Detect which cell encompasses the target text, then output its [x, y] center coordinate. 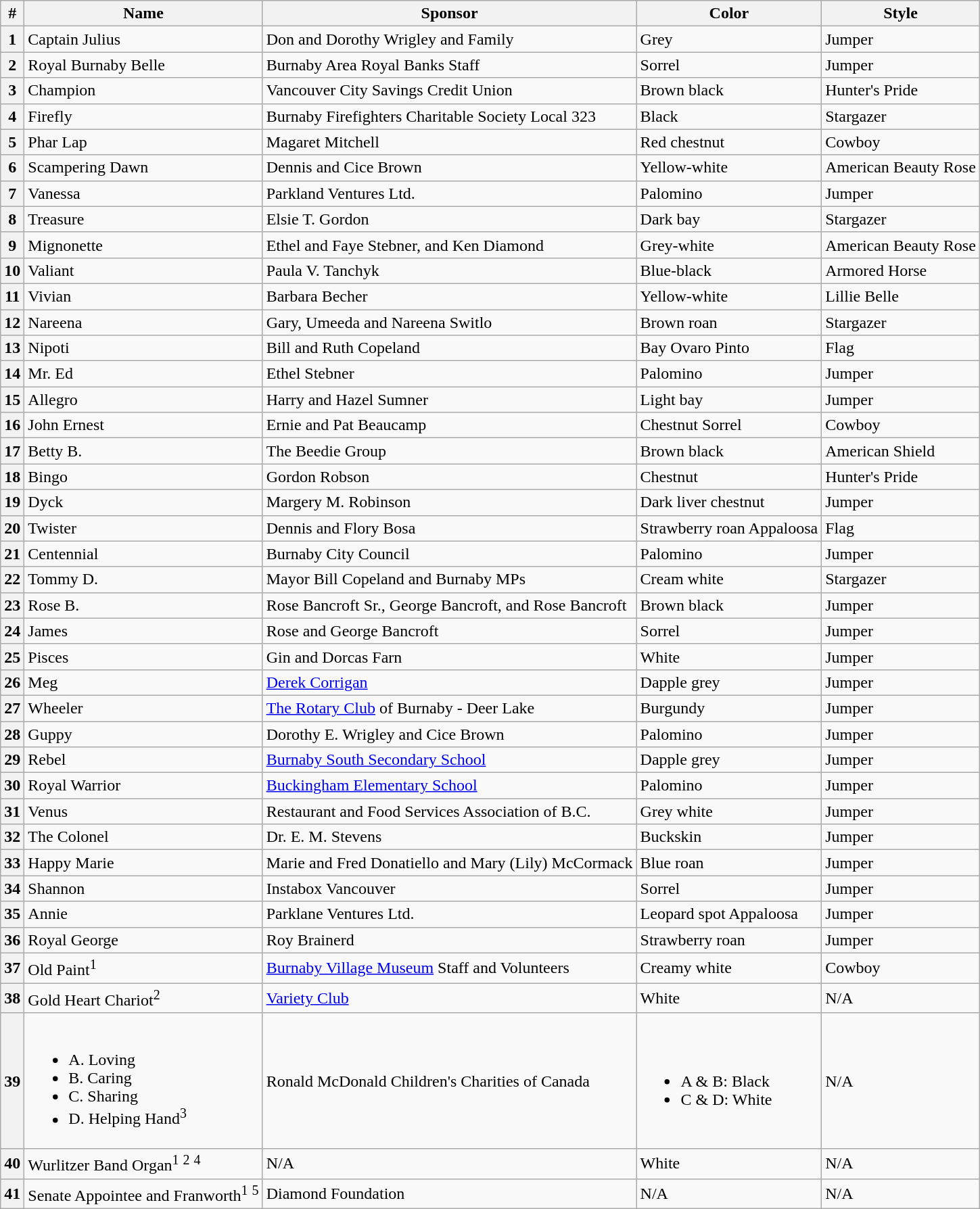
Allegro [143, 400]
Dorothy E. Wrigley and Cice Brown [449, 734]
Royal Warrior [143, 786]
33 [12, 863]
James [143, 631]
26 [12, 682]
Roy Brainerd [449, 940]
Barbara Becher [449, 296]
Rebel [143, 760]
Vancouver City Savings Credit Union [449, 91]
Red chestnut [729, 142]
Pisces [143, 657]
Mayor Bill Copeland and Burnaby MPs [449, 579]
Margery M. Robinson [449, 502]
Nipoti [143, 348]
Elsie T. Gordon [449, 219]
Shannon [143, 888]
Tommy D. [143, 579]
31 [12, 811]
Creamy white [729, 968]
13 [12, 348]
16 [12, 425]
Wurlitzer Band Organ1 2 4 [143, 1164]
24 [12, 631]
Senate Appointee and Franworth1 5 [143, 1194]
Betty B. [143, 451]
# [12, 14]
Rose B. [143, 605]
Burnaby Firefighters Charitable Society Local 323 [449, 116]
Armored Horse [901, 270]
40 [12, 1164]
Sponsor [449, 14]
Grey white [729, 811]
Ernie and Pat Beaucamp [449, 425]
Parklane Ventures Ltd. [449, 914]
Annie [143, 914]
Ethel and Faye Stebner, and Ken Diamond [449, 245]
38 [12, 998]
Derek Corrigan [449, 682]
Burgundy [729, 708]
Dark liver chestnut [729, 502]
37 [12, 968]
Nareena [143, 323]
2 [12, 65]
30 [12, 786]
Vanessa [143, 193]
Restaurant and Food Services Association of B.C. [449, 811]
A & B: BlackC & D: White [729, 1081]
7 [12, 193]
27 [12, 708]
Gary, Umeeda and Nareena Switlo [449, 323]
Phar Lap [143, 142]
25 [12, 657]
Burnaby South Secondary School [449, 760]
Champion [143, 91]
34 [12, 888]
17 [12, 451]
22 [12, 579]
Cream white [729, 579]
1 [12, 39]
Twister [143, 528]
3 [12, 91]
Marie and Fred Donatiello and Mary (Lily) McCormack [449, 863]
Old Paint1 [143, 968]
39 [12, 1081]
12 [12, 323]
Royal Burnaby Belle [143, 65]
Wheeler [143, 708]
Bay Ovaro Pinto [729, 348]
14 [12, 374]
A. LovingB. CaringC. SharingD. Helping Hand3 [143, 1081]
36 [12, 940]
Magaret Mitchell [449, 142]
9 [12, 245]
Ronald McDonald Children's Charities of Canada [449, 1081]
The Rotary Club of Burnaby - Deer Lake [449, 708]
Strawberry roan Appaloosa [729, 528]
Happy Marie [143, 863]
35 [12, 914]
The Colonel [143, 837]
American Shield [901, 451]
6 [12, 168]
4 [12, 116]
Leopard spot Appaloosa [729, 914]
Chestnut [729, 477]
10 [12, 270]
28 [12, 734]
Burnaby Area Royal Banks Staff [449, 65]
John Ernest [143, 425]
Don and Dorothy Wrigley and Family [449, 39]
Mr. Ed [143, 374]
11 [12, 296]
Burnaby City Council [449, 554]
Firefly [143, 116]
Valiant [143, 270]
Burnaby Village Museum Staff and Volunteers [449, 968]
Blue-black [729, 270]
Gold Heart Chariot2 [143, 998]
Chestnut Sorrel [729, 425]
Bingo [143, 477]
Variety Club [449, 998]
Royal George [143, 940]
41 [12, 1194]
Brown roan [729, 323]
32 [12, 837]
Bill and Ruth Copeland [449, 348]
Rose Bancroft Sr., George Bancroft, and Rose Bancroft [449, 605]
Style [901, 14]
Ethel Stebner [449, 374]
18 [12, 477]
Dennis and Flory Bosa [449, 528]
Light bay [729, 400]
5 [12, 142]
Color [729, 14]
20 [12, 528]
Gordon Robson [449, 477]
Dr. E. M. Stevens [449, 837]
15 [12, 400]
Meg [143, 682]
Blue roan [729, 863]
Dyck [143, 502]
29 [12, 760]
Lillie Belle [901, 296]
Strawberry roan [729, 940]
Rose and George Bancroft [449, 631]
Dennis and Cice Brown [449, 168]
Buckingham Elementary School [449, 786]
Diamond Foundation [449, 1194]
8 [12, 219]
Grey [729, 39]
Centennial [143, 554]
The Beedie Group [449, 451]
Vivian [143, 296]
Instabox Vancouver [449, 888]
Parkland Ventures Ltd. [449, 193]
Grey-white [729, 245]
Captain Julius [143, 39]
Treasure [143, 219]
23 [12, 605]
21 [12, 554]
Gin and Dorcas Farn [449, 657]
Dark bay [729, 219]
Scampering Dawn [143, 168]
Buckskin [729, 837]
19 [12, 502]
Paula V. Tanchyk [449, 270]
Name [143, 14]
Venus [143, 811]
Guppy [143, 734]
Mignonette [143, 245]
Black [729, 116]
Harry and Hazel Sumner [449, 400]
